Search for the cell housing the specified text and yield its (X, Y) center coordinate. 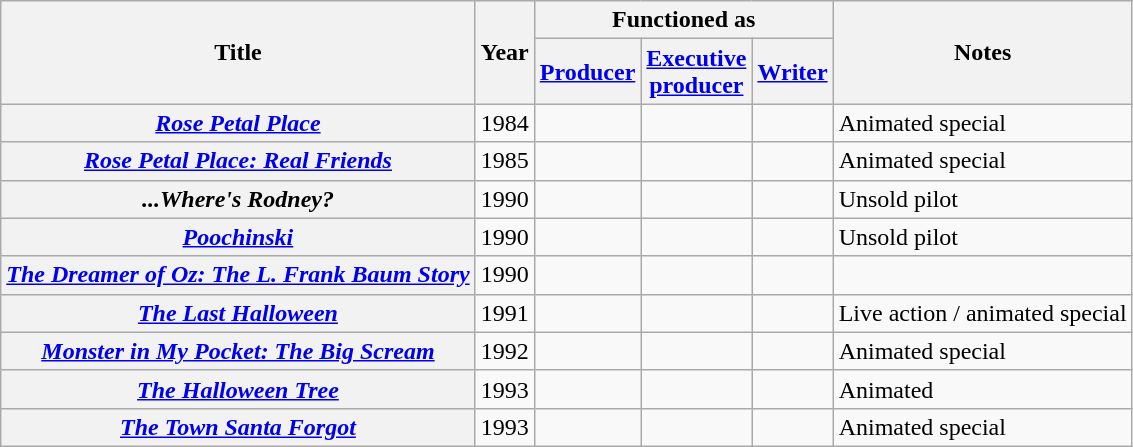
1984 (504, 123)
Animated (982, 389)
1992 (504, 351)
The Last Halloween (238, 313)
Rose Petal Place (238, 123)
Producer (588, 72)
...Where's Rodney? (238, 199)
Title (238, 52)
Live action / animated special (982, 313)
1991 (504, 313)
The Halloween Tree (238, 389)
Rose Petal Place: Real Friends (238, 161)
1985 (504, 161)
Writer (792, 72)
Monster in My Pocket: The Big Scream (238, 351)
Notes (982, 52)
The Dreamer of Oz: The L. Frank Baum Story (238, 275)
Executiveproducer (696, 72)
The Town Santa Forgot (238, 427)
Poochinski (238, 237)
Year (504, 52)
Functioned as (684, 20)
